Locate the cell with the specified text and output its (x, y) center coordinate. 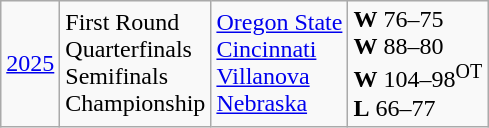
Oregon StateCincinnatiVillanova Nebraska (280, 64)
First RoundQuarterfinalsSemifinalsChampionship (136, 64)
W 76–75W 88–80W 104–98OTL 66–77 (418, 64)
2025 (30, 64)
